Determine the (x, y) coordinate at the center of the cell enclosing the given text.  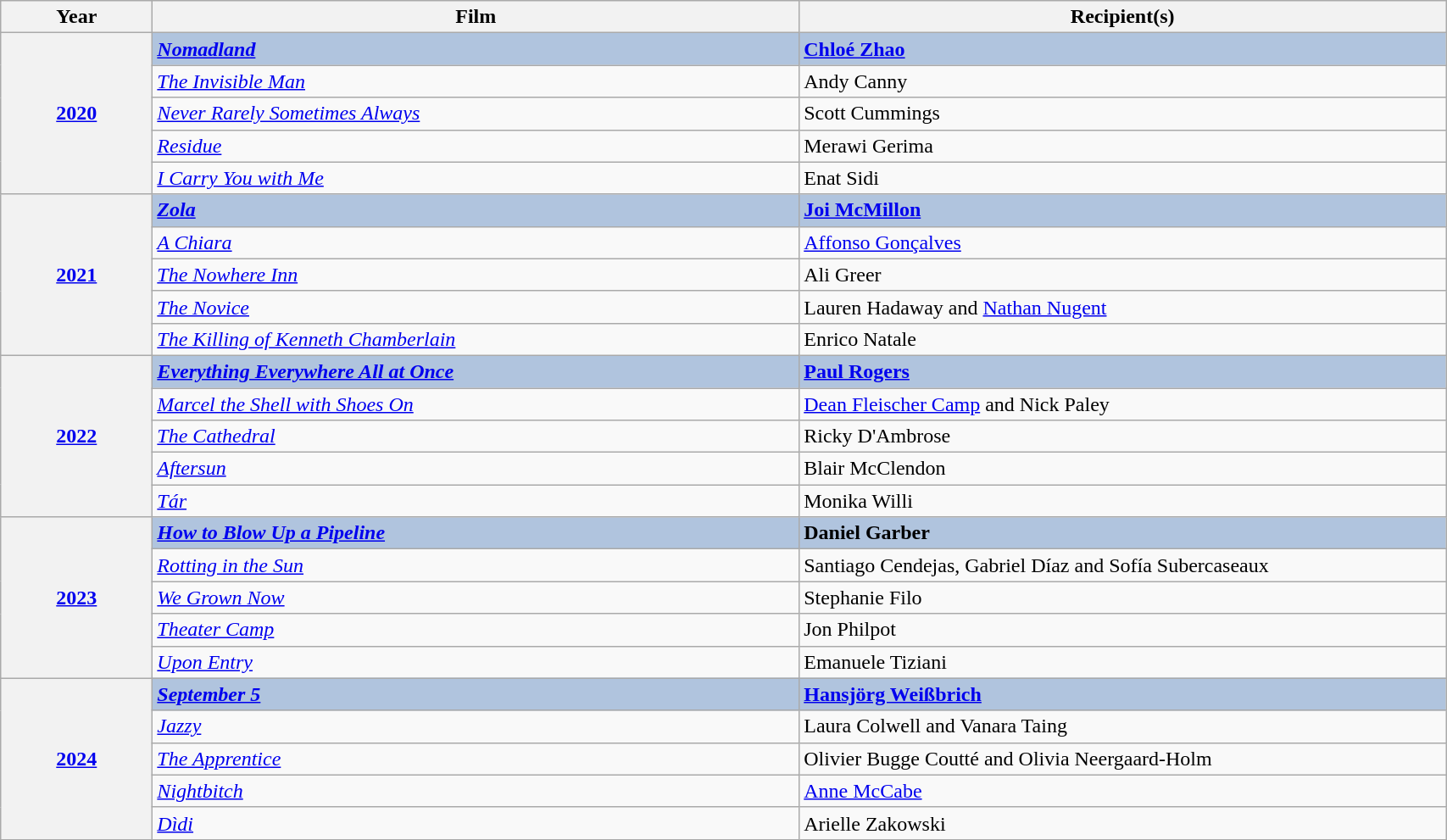
Anne McCabe (1122, 791)
Hansjörg Weißbrich (1122, 694)
The Nowhere Inn (476, 275)
Never Rarely Sometimes Always (476, 114)
Ricky D'Ambrose (1122, 437)
Jon Philpot (1122, 630)
Residue (476, 146)
The Apprentice (476, 759)
Dean Fleischer Camp and Nick Paley (1122, 404)
Chloé Zhao (1122, 49)
Monika Willi (1122, 501)
I Carry You with Me (476, 178)
Laura Colwell and Vanara Taing (1122, 726)
Theater Camp (476, 630)
Aftersun (476, 469)
2024 (76, 759)
Joi McMillon (1122, 210)
Dìdi (476, 823)
Rotting in the Sun (476, 565)
Tár (476, 501)
Daniel Garber (1122, 533)
September 5 (476, 694)
Enat Sidi (1122, 178)
A Chiara (476, 242)
The Invisible Man (476, 81)
Merawi Gerima (1122, 146)
How to Blow Up a Pipeline (476, 533)
Ali Greer (1122, 275)
We Grown Now (476, 598)
Year (76, 17)
Nightbitch (476, 791)
2021 (76, 275)
The Novice (476, 307)
2022 (76, 436)
Arielle Zakowski (1122, 823)
The Killing of Kenneth Chamberlain (476, 339)
Lauren Hadaway and Nathan Nugent (1122, 307)
Paul Rogers (1122, 371)
Film (476, 17)
Zola (476, 210)
2020 (76, 114)
Recipient(s) (1122, 17)
Enrico Natale (1122, 339)
Affonso Gonçalves (1122, 242)
Andy Canny (1122, 81)
Stephanie Filo (1122, 598)
The Cathedral (476, 437)
Upon Entry (476, 662)
Emanuele Tiziani (1122, 662)
2023 (76, 598)
Jazzy (476, 726)
Olivier Bugge Coutté and Olivia Neergaard-Holm (1122, 759)
Nomadland (476, 49)
Everything Everywhere All at Once (476, 371)
Scott Cummings (1122, 114)
Santiago Cendejas, Gabriel Díaz and Sofía Subercaseaux (1122, 565)
Blair McClendon (1122, 469)
Marcel the Shell with Shoes On (476, 404)
